Detect which cell encompasses the target text, then output its [X, Y] center coordinate. 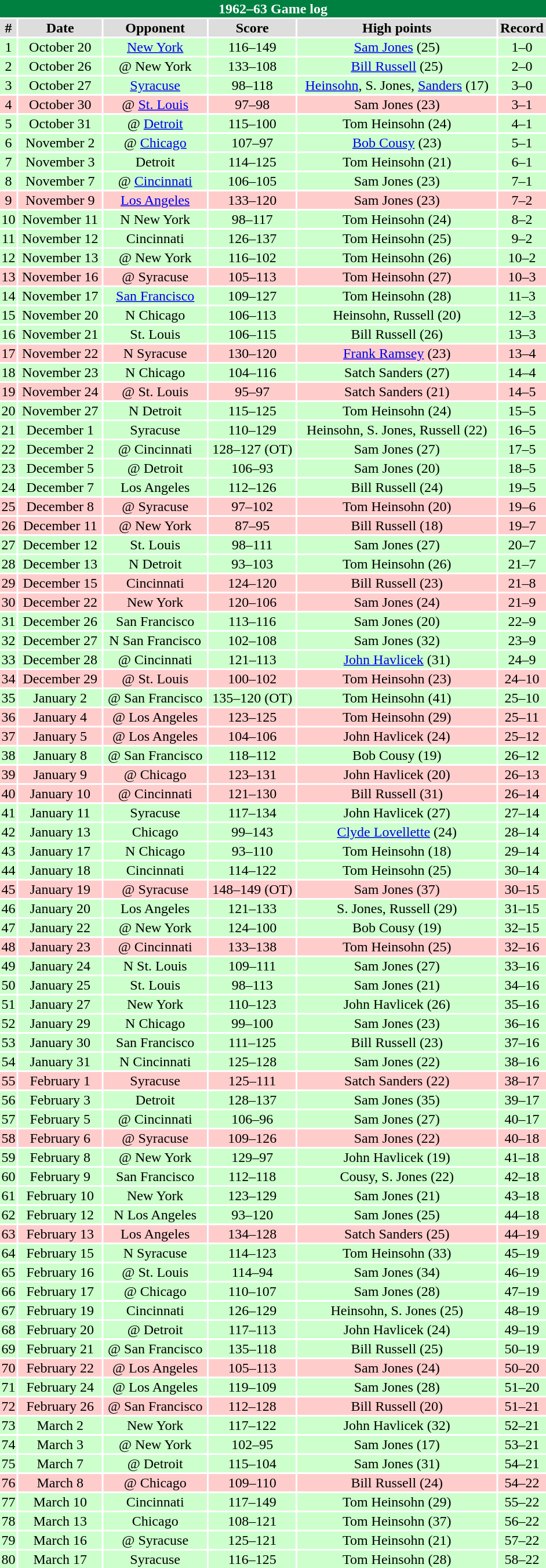
December 8 [60, 506]
14–4 [522, 372]
5–1 [522, 143]
18 [8, 372]
9–2 [522, 238]
Bill Russell (20) [397, 1406]
24–9 [522, 660]
48–19 [522, 1310]
13 [8, 277]
148–149 (OT) [253, 889]
34–16 [522, 985]
125–111 [253, 1081]
31–15 [522, 908]
40–18 [522, 1138]
110–107 [253, 1291]
November 17 [60, 296]
70 [8, 1368]
60 [8, 1176]
January 4 [60, 717]
11–3 [522, 296]
109–126 [253, 1138]
33 [8, 660]
March 16 [60, 1540]
November 12 [60, 238]
14 [8, 296]
February 22 [60, 1368]
January 13 [60, 832]
December 1 [60, 430]
November 27 [60, 411]
50–19 [522, 1349]
15 [8, 315]
99–100 [253, 1023]
17–5 [522, 449]
December 22 [60, 602]
95–97 [253, 392]
24 [8, 487]
18–5 [522, 468]
25–11 [522, 717]
19–7 [522, 526]
December 26 [60, 621]
121–113 [253, 660]
115–100 [253, 124]
December 11 [60, 526]
44 [8, 870]
69 [8, 1349]
February 1 [60, 1081]
N New York [155, 219]
44–19 [522, 1234]
December 7 [60, 487]
121–130 [253, 794]
125–128 [253, 1062]
February 9 [60, 1176]
123–131 [253, 774]
109–110 [253, 1483]
November 16 [60, 277]
134–128 [253, 1234]
49 [8, 966]
80 [8, 1559]
48 [8, 947]
79 [8, 1540]
Heinsohn, S. Jones (25) [397, 1310]
S. Jones, Russell (29) [397, 908]
45–19 [522, 1253]
123–129 [253, 1196]
53 [8, 1042]
March 17 [60, 1559]
10–3 [522, 277]
38–17 [522, 1081]
114–123 [253, 1253]
4–1 [522, 124]
30–14 [522, 870]
16–5 [522, 430]
65 [8, 1272]
75 [8, 1464]
13–4 [522, 353]
54 [8, 1062]
Sam Jones (17) [397, 1444]
58–22 [522, 1559]
106–93 [253, 468]
8–2 [522, 219]
104–106 [253, 736]
February 17 [60, 1291]
25–12 [522, 736]
115–104 [253, 1464]
November 21 [60, 334]
Cousy, S. Jones (22) [397, 1176]
39–17 [522, 1100]
N Cincinnati [155, 1062]
November 13 [60, 258]
53–21 [522, 1444]
118–112 [253, 755]
34 [8, 679]
116–102 [253, 258]
1 [8, 47]
February 6 [60, 1138]
112–126 [253, 487]
123–125 [253, 717]
January 10 [60, 794]
98–117 [253, 219]
114–125 [253, 162]
10–2 [522, 258]
February 16 [60, 1272]
January 27 [60, 1004]
93–103 [253, 564]
50–20 [522, 1368]
72 [8, 1406]
78 [8, 1521]
37–16 [522, 1042]
116–149 [253, 47]
47–19 [522, 1291]
63 [8, 1234]
November 11 [60, 219]
47 [8, 928]
Clyde Lovellette (24) [397, 832]
38 [8, 755]
111–125 [253, 1042]
January 19 [60, 889]
106–96 [253, 1119]
108–121 [253, 1521]
11 [8, 238]
125–121 [253, 1540]
February 19 [60, 1310]
February 5 [60, 1119]
21–8 [522, 583]
Score [253, 28]
112–118 [253, 1176]
March 10 [60, 1502]
15–5 [522, 411]
March 3 [60, 1444]
23 [8, 468]
55 [8, 1081]
114–94 [253, 1272]
61 [8, 1196]
128–127 (OT) [253, 449]
1–0 [522, 47]
# [8, 28]
62 [8, 1215]
14–5 [522, 392]
February 21 [60, 1349]
Frank Ramsey (23) [397, 353]
March 2 [60, 1425]
126–129 [253, 1310]
98–113 [253, 985]
John Havlicek (32) [397, 1425]
Tom Heinsohn (18) [397, 851]
December 15 [60, 583]
27–14 [522, 813]
45 [8, 889]
October 20 [60, 47]
Tom Heinsohn (33) [397, 1253]
8 [8, 181]
February 8 [60, 1157]
98–111 [253, 545]
43 [8, 851]
January 24 [60, 966]
February 15 [60, 1253]
133–120 [253, 200]
124–100 [253, 928]
106–113 [253, 315]
54–21 [522, 1464]
73 [8, 1425]
Tom Heinsohn (23) [397, 679]
77 [8, 1502]
116–125 [253, 1559]
Bill Russell (18) [397, 526]
51–20 [522, 1387]
26–14 [522, 794]
40–17 [522, 1119]
January 8 [60, 755]
56 [8, 1100]
Heinsohn, Russell (20) [397, 315]
7 [8, 162]
7–1 [522, 181]
26–12 [522, 755]
56–22 [522, 1521]
February 24 [60, 1387]
Sam Jones (34) [397, 1272]
46 [8, 908]
32–15 [522, 928]
57–22 [522, 1540]
109–111 [253, 966]
November 3 [60, 162]
104–116 [253, 372]
76 [8, 1483]
January 22 [60, 928]
35–16 [522, 1004]
41 [8, 813]
1962–63 Game log [273, 9]
112–128 [253, 1406]
102–95 [253, 1444]
November 24 [60, 392]
5 [8, 124]
128–137 [253, 1100]
98–118 [253, 85]
133–138 [253, 947]
12–3 [522, 315]
32–16 [522, 947]
John Havlicek (27) [397, 813]
10 [8, 219]
Bob Cousy (23) [397, 143]
4 [8, 104]
129–97 [253, 1157]
113–116 [253, 621]
February 20 [60, 1330]
119–109 [253, 1387]
32 [8, 640]
43–18 [522, 1196]
106–105 [253, 181]
John Havlicek (26) [397, 1004]
Sam Jones (35) [397, 1100]
21 [8, 430]
117–113 [253, 1330]
31 [8, 621]
42 [8, 832]
19–6 [522, 506]
John Havlicek (20) [397, 774]
33–16 [522, 966]
Heinsohn, S. Jones, Sanders (17) [397, 85]
51–21 [522, 1406]
20 [8, 411]
87–95 [253, 526]
26 [8, 526]
N St. Louis [155, 966]
20–7 [522, 545]
115–125 [253, 411]
97–98 [253, 104]
Tom Heinsohn (37) [397, 1521]
100–102 [253, 679]
John Havlicek (19) [397, 1157]
21–7 [522, 564]
29–14 [522, 851]
January 17 [60, 851]
114–122 [253, 870]
93–120 [253, 1215]
126–137 [253, 238]
35 [8, 698]
117–122 [253, 1425]
November 2 [60, 143]
107–97 [253, 143]
22–9 [522, 621]
110–123 [253, 1004]
68 [8, 1330]
November 23 [60, 372]
30–15 [522, 889]
42–18 [522, 1176]
January 23 [60, 947]
December 2 [60, 449]
January 9 [60, 774]
2–0 [522, 66]
19 [8, 392]
Heinsohn, S. Jones, Russell (22) [397, 430]
24–10 [522, 679]
133–108 [253, 66]
January 20 [60, 908]
19–5 [522, 487]
January 31 [60, 1062]
66 [8, 1291]
23–9 [522, 640]
28 [8, 564]
55–22 [522, 1502]
40 [8, 794]
13–3 [522, 334]
December 12 [60, 545]
Satch Sanders (25) [397, 1234]
3 [8, 85]
121–133 [253, 908]
November 7 [60, 181]
117–149 [253, 1502]
51 [8, 1004]
3–1 [522, 104]
March 7 [60, 1464]
January 2 [60, 698]
110–129 [253, 430]
December 28 [60, 660]
November 22 [60, 353]
Sam Jones (31) [397, 1464]
67 [8, 1310]
25–10 [522, 698]
December 27 [60, 640]
44–18 [522, 1215]
9 [8, 200]
January 25 [60, 985]
Date [60, 28]
December 13 [60, 564]
February 12 [60, 1215]
120–106 [253, 602]
46–19 [522, 1272]
64 [8, 1253]
36 [8, 717]
93–110 [253, 851]
February 10 [60, 1196]
17 [8, 353]
38–16 [522, 1062]
Opponent [155, 28]
Tom Heinsohn (41) [397, 698]
30 [8, 602]
Bill Russell (26) [397, 334]
January 29 [60, 1023]
October 30 [60, 104]
71 [8, 1387]
102–108 [253, 640]
7–2 [522, 200]
135–120 (OT) [253, 698]
130–120 [253, 353]
Satch Sanders (21) [397, 392]
54–22 [522, 1483]
12 [8, 258]
21–9 [522, 602]
22 [8, 449]
Sam Jones (37) [397, 889]
16 [8, 334]
6 [8, 143]
N San Francisco [155, 640]
109–127 [253, 296]
March 8 [60, 1483]
57 [8, 1119]
106–115 [253, 334]
50 [8, 985]
February 26 [60, 1406]
Record [522, 28]
41–18 [522, 1157]
124–120 [253, 583]
99–143 [253, 832]
October 31 [60, 124]
27 [8, 545]
49–19 [522, 1330]
Satch Sanders (22) [397, 1081]
Sam Jones (32) [397, 640]
December 5 [60, 468]
36–16 [522, 1023]
February 13 [60, 1234]
Tom Heinsohn (27) [397, 277]
52–21 [522, 1425]
January 18 [60, 870]
February 3 [60, 1100]
39 [8, 774]
52 [8, 1023]
25 [8, 506]
November 20 [60, 315]
59 [8, 1157]
58 [8, 1138]
Tom Heinsohn (20) [397, 506]
97–102 [253, 506]
January 30 [60, 1042]
117–134 [253, 813]
N Los Angeles [155, 1215]
December 29 [60, 679]
John Havlicek (31) [397, 660]
74 [8, 1444]
October 26 [60, 66]
6–1 [522, 162]
26–13 [522, 774]
High points [397, 28]
29 [8, 583]
28–14 [522, 832]
January 5 [60, 736]
Satch Sanders (27) [397, 372]
October 27 [60, 85]
November 9 [60, 200]
135–118 [253, 1349]
3–0 [522, 85]
Bill Russell (31) [397, 794]
37 [8, 736]
January 11 [60, 813]
2 [8, 66]
March 13 [60, 1521]
